Determine the [x, y] coordinate at the center of the cell enclosing the given text.  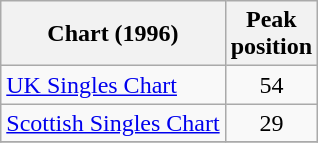
Chart (1996) [113, 34]
UK Singles Chart [113, 85]
54 [271, 85]
29 [271, 123]
Peakposition [271, 34]
Scottish Singles Chart [113, 123]
